Extract the [x, y] coordinate from the center of the cell holding the provided text.  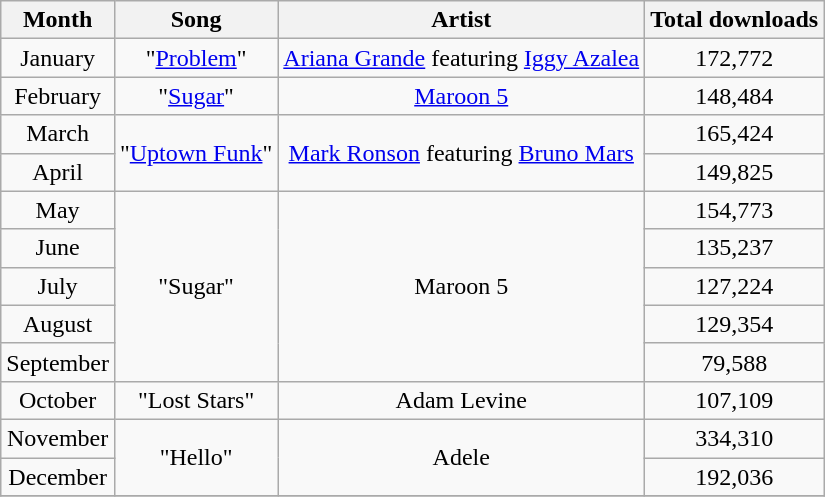
165,424 [734, 134]
107,109 [734, 400]
December [58, 477]
172,772 [734, 58]
148,484 [734, 96]
Song [196, 20]
July [58, 286]
79,588 [734, 362]
Mark Ronson featuring Bruno Mars [462, 153]
"Hello" [196, 457]
October [58, 400]
March [58, 134]
May [58, 210]
Adele [462, 457]
149,825 [734, 172]
192,036 [734, 477]
"Lost Stars" [196, 400]
334,310 [734, 438]
127,224 [734, 286]
November [58, 438]
135,237 [734, 248]
154,773 [734, 210]
129,354 [734, 324]
Artist [462, 20]
February [58, 96]
"Problem" [196, 58]
Month [58, 20]
January [58, 58]
Adam Levine [462, 400]
Ariana Grande featuring Iggy Azalea [462, 58]
"Uptown Funk" [196, 153]
Total downloads [734, 20]
August [58, 324]
June [58, 248]
September [58, 362]
April [58, 172]
